Find where the given text appears and provide that cell's center as (x, y) coordinate. 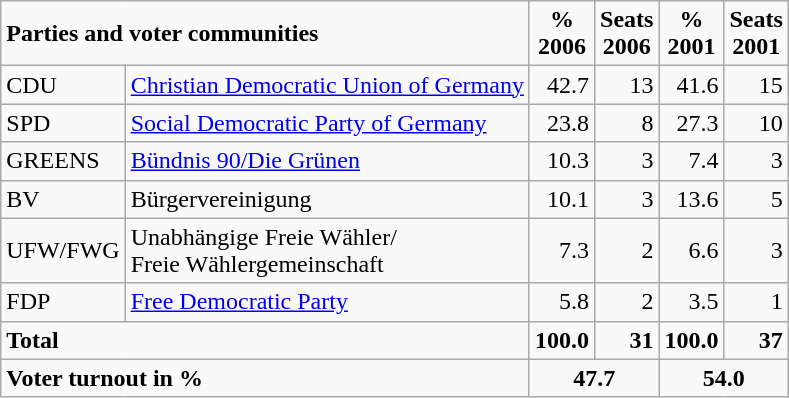
6.6 (692, 250)
37 (756, 340)
10.3 (562, 161)
SPD (63, 123)
1 (756, 302)
27.3 (692, 123)
15 (756, 85)
5.8 (562, 302)
41.6 (692, 85)
Seats2006 (627, 34)
%2006 (562, 34)
8 (627, 123)
BV (63, 199)
Total (266, 340)
13.6 (692, 199)
3.5 (692, 302)
Seats2001 (756, 34)
CDU (63, 85)
Voter turnout in % (266, 378)
7.3 (562, 250)
Free Democratic Party (327, 302)
10.1 (562, 199)
FDP (63, 302)
Bündnis 90/Die Grünen (327, 161)
Bürgervereinigung (327, 199)
10 (756, 123)
5 (756, 199)
23.8 (562, 123)
%2001 (692, 34)
UFW/FWG (63, 250)
47.7 (594, 378)
Social Democratic Party of Germany (327, 123)
Unabhängige Freie Wähler/Freie Wählergemeinschaft (327, 250)
54.0 (724, 378)
13 (627, 85)
Christian Democratic Union of Germany (327, 85)
GREENS (63, 161)
31 (627, 340)
42.7 (562, 85)
Parties and voter communities (266, 34)
7.4 (692, 161)
